Search for the cell housing the specified text and yield its (X, Y) center coordinate. 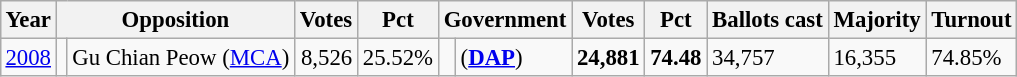
Year (28, 20)
2008 (28, 57)
34,757 (768, 57)
Gu Chian Peow (MCA) (181, 57)
Ballots cast (768, 20)
74.85% (972, 57)
24,881 (608, 57)
25.52% (398, 57)
8,526 (326, 57)
Turnout (972, 20)
16,355 (877, 57)
Majority (877, 20)
74.48 (676, 57)
(DAP) (513, 57)
Opposition (175, 20)
Government (504, 20)
